Provide the [x, y] coordinate of the cell's center where the given text is located.  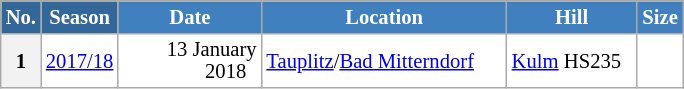
Location [384, 16]
Tauplitz/Bad Mitterndorf [384, 60]
Hill [572, 16]
Date [190, 16]
No. [21, 16]
Size [660, 16]
Kulm HS235 [572, 60]
13 January 2018 [190, 60]
2017/18 [80, 60]
1 [21, 60]
Season [80, 16]
